Extract the (x, y) coordinate from the center of the cell holding the provided text.  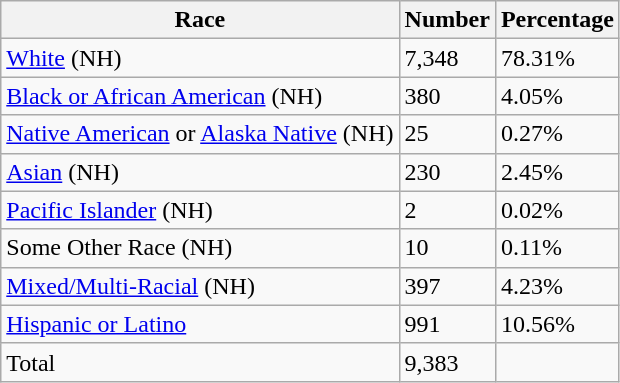
Pacific Islander (NH) (200, 210)
78.31% (557, 58)
White (NH) (200, 58)
9,383 (447, 362)
0.02% (557, 210)
Black or African American (NH) (200, 96)
2 (447, 210)
Hispanic or Latino (200, 324)
25 (447, 134)
Asian (NH) (200, 172)
Percentage (557, 20)
7,348 (447, 58)
397 (447, 286)
10.56% (557, 324)
Race (200, 20)
230 (447, 172)
Native American or Alaska Native (NH) (200, 134)
Number (447, 20)
2.45% (557, 172)
0.27% (557, 134)
10 (447, 248)
Mixed/Multi-Racial (NH) (200, 286)
380 (447, 96)
0.11% (557, 248)
991 (447, 324)
Some Other Race (NH) (200, 248)
4.23% (557, 286)
Total (200, 362)
4.05% (557, 96)
